Capture the cell that displays the provided text and extract its (x, y) central coordinate. 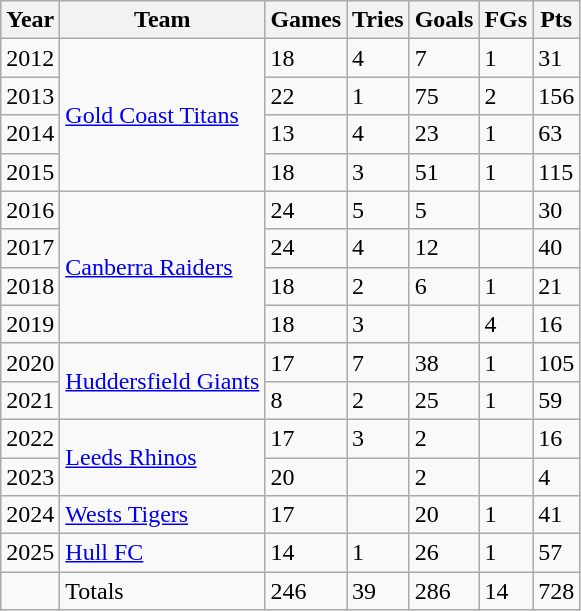
2016 (30, 210)
2024 (30, 515)
Team (162, 20)
2021 (30, 400)
Totals (162, 591)
2022 (30, 438)
FGs (506, 20)
63 (556, 134)
2015 (30, 172)
Games (306, 20)
12 (444, 248)
156 (556, 96)
105 (556, 362)
2019 (30, 324)
2017 (30, 248)
Goals (444, 20)
286 (444, 591)
21 (556, 286)
8 (306, 400)
2025 (30, 553)
57 (556, 553)
Tries (378, 20)
41 (556, 515)
39 (378, 591)
59 (556, 400)
22 (306, 96)
Gold Coast Titans (162, 115)
115 (556, 172)
728 (556, 591)
25 (444, 400)
6 (444, 286)
2018 (30, 286)
2013 (30, 96)
30 (556, 210)
Pts (556, 20)
40 (556, 248)
Canberra Raiders (162, 267)
Huddersfield Giants (162, 381)
Leeds Rhinos (162, 457)
Hull FC (162, 553)
51 (444, 172)
38 (444, 362)
31 (556, 58)
Year (30, 20)
26 (444, 553)
Wests Tigers (162, 515)
246 (306, 591)
2020 (30, 362)
13 (306, 134)
2014 (30, 134)
75 (444, 96)
2023 (30, 477)
2012 (30, 58)
23 (444, 134)
